Determine the (X, Y) coordinate at the center of the cell enclosing the given text.  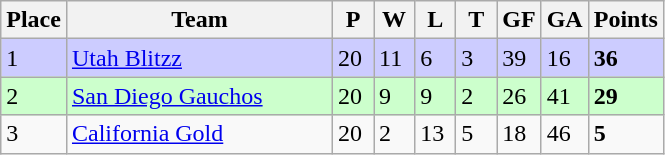
46 (564, 134)
San Diego Gauchos (199, 96)
29 (626, 96)
Team (199, 20)
GA (564, 20)
26 (519, 96)
California Gold (199, 134)
36 (626, 58)
Place (34, 20)
11 (394, 58)
39 (519, 58)
GF (519, 20)
Points (626, 20)
16 (564, 58)
Utah Blitzz (199, 58)
13 (436, 134)
T (476, 20)
P (354, 20)
L (436, 20)
W (394, 20)
41 (564, 96)
18 (519, 134)
1 (34, 58)
6 (436, 58)
